Locate the cell with the specified text and output its (X, Y) center coordinate. 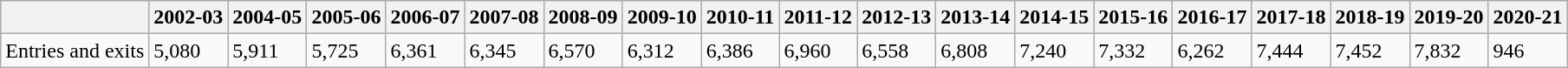
2014-15 (1054, 17)
6,386 (740, 51)
2010-11 (740, 17)
7,444 (1291, 51)
6,361 (425, 51)
Entries and exits (75, 51)
2017-18 (1291, 17)
2008-09 (582, 17)
2012-13 (896, 17)
2018-19 (1370, 17)
7,452 (1370, 51)
2016-17 (1212, 17)
6,558 (896, 51)
6,808 (976, 51)
2011-12 (818, 17)
2013-14 (976, 17)
2020-21 (1527, 17)
6,312 (662, 51)
2015-16 (1134, 17)
7,832 (1449, 51)
2004-05 (267, 17)
2019-20 (1449, 17)
2006-07 (425, 17)
5,911 (267, 51)
946 (1527, 51)
5,080 (189, 51)
2002-03 (189, 17)
6,262 (1212, 51)
2005-06 (347, 17)
2007-08 (504, 17)
6,345 (504, 51)
2009-10 (662, 17)
7,240 (1054, 51)
7,332 (1134, 51)
6,960 (818, 51)
6,570 (582, 51)
5,725 (347, 51)
